Extract the [X, Y] coordinate from the center of the cell holding the provided text.  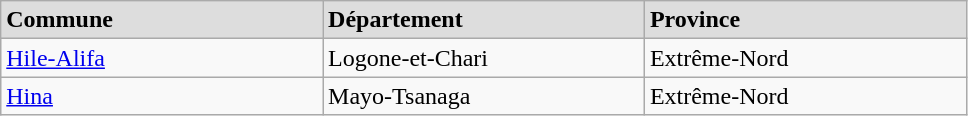
Hina [162, 96]
Hile-Alifa [162, 58]
Province [805, 20]
Mayo-Tsanaga [484, 96]
Département [484, 20]
Commune [162, 20]
Logone-et-Chari [484, 58]
